Return the [x, y] coordinate for the center point of the cell that contains the specified text.  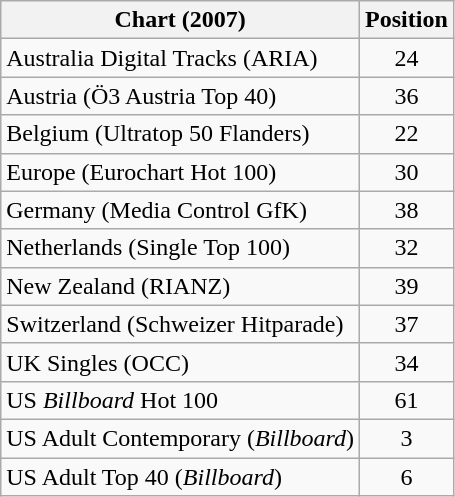
61 [407, 400]
22 [407, 134]
Austria (Ö3 Austria Top 40) [180, 96]
US Adult Contemporary (Billboard) [180, 438]
37 [407, 324]
Belgium (Ultratop 50 Flanders) [180, 134]
32 [407, 248]
Europe (Eurochart Hot 100) [180, 172]
Position [407, 20]
US Adult Top 40 (Billboard) [180, 477]
UK Singles (OCC) [180, 362]
39 [407, 286]
36 [407, 96]
New Zealand (RIANZ) [180, 286]
24 [407, 58]
Switzerland (Schweizer Hitparade) [180, 324]
6 [407, 477]
Chart (2007) [180, 20]
Australia Digital Tracks (ARIA) [180, 58]
30 [407, 172]
38 [407, 210]
US Billboard Hot 100 [180, 400]
3 [407, 438]
Germany (Media Control GfK) [180, 210]
34 [407, 362]
Netherlands (Single Top 100) [180, 248]
